Output the [X, Y] coordinate of the center of the cell containing the given text.  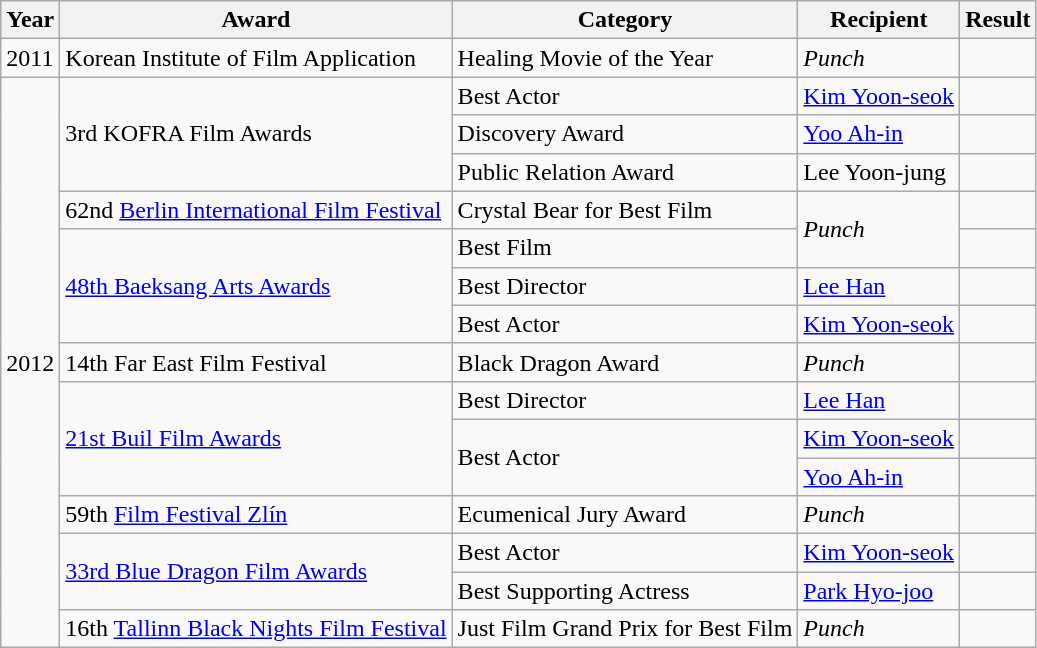
59th Film Festival Zlín [256, 515]
14th Far East Film Festival [256, 362]
33rd Blue Dragon Film Awards [256, 572]
Crystal Bear for Best Film [625, 210]
62nd Berlin International Film Festival [256, 210]
Result [998, 20]
Award [256, 20]
Ecumenical Jury Award [625, 515]
Best Supporting Actress [625, 591]
Lee Yoon-jung [879, 172]
Public Relation Award [625, 172]
2012 [30, 362]
21st Buil Film Awards [256, 438]
Park Hyo-joo [879, 591]
3rd KOFRA Film Awards [256, 134]
Black Dragon Award [625, 362]
Just Film Grand Prix for Best Film [625, 629]
Category [625, 20]
Healing Movie of the Year [625, 58]
Korean Institute of Film Application [256, 58]
2011 [30, 58]
Best Film [625, 248]
Recipient [879, 20]
Year [30, 20]
Discovery Award [625, 134]
16th Tallinn Black Nights Film Festival [256, 629]
48th Baeksang Arts Awards [256, 286]
